Search for the cell housing the specified text and yield its (x, y) center coordinate. 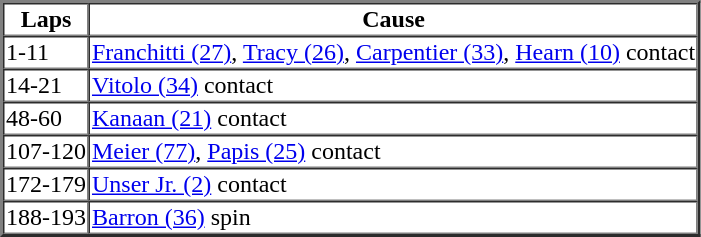
Vitolo (34) contact (394, 86)
Kanaan (21) contact (394, 118)
Cause (394, 20)
48-60 (46, 118)
172-179 (46, 184)
Laps (46, 20)
107-120 (46, 152)
Franchitti (27), Tracy (26), Carpentier (33), Hearn (10) contact (394, 52)
1-11 (46, 52)
Meier (77), Papis (25) contact (394, 152)
Barron (36) spin (394, 218)
188-193 (46, 218)
Unser Jr. (2) contact (394, 184)
14-21 (46, 86)
